For the text-containing cell, return its midpoint in [X, Y] coordinate format. 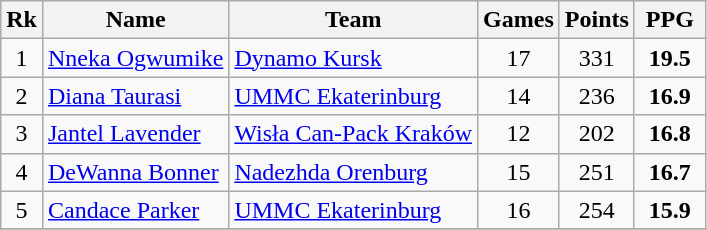
236 [596, 96]
17 [519, 58]
Nadezhda Orenburg [354, 172]
331 [596, 58]
16 [519, 210]
2 [22, 96]
5 [22, 210]
16.9 [670, 96]
Rk [22, 20]
254 [596, 210]
251 [596, 172]
16.7 [670, 172]
202 [596, 134]
DeWanna Bonner [135, 172]
Team [354, 20]
Jantel Lavender [135, 134]
15 [519, 172]
1 [22, 58]
16.8 [670, 134]
14 [519, 96]
Name [135, 20]
Nneka Ogwumike [135, 58]
19.5 [670, 58]
15.9 [670, 210]
Points [596, 20]
Candace Parker [135, 210]
Games [519, 20]
Diana Taurasi [135, 96]
Dynamo Kursk [354, 58]
3 [22, 134]
12 [519, 134]
Wisła Can-Pack Kraków [354, 134]
4 [22, 172]
PPG [670, 20]
